Detect which cell encompasses the target text, then output its (x, y) center coordinate. 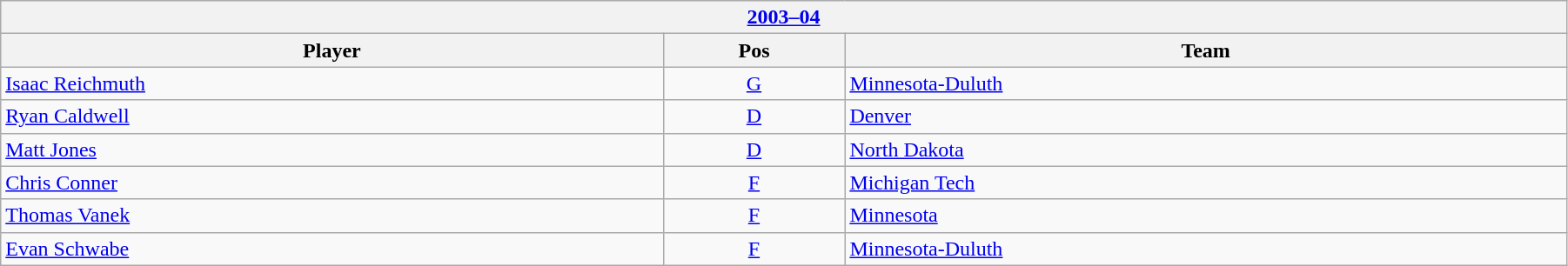
Pos (754, 50)
Evan Schwabe (332, 249)
Denver (1206, 116)
G (754, 83)
Ryan Caldwell (332, 116)
Player (332, 50)
North Dakota (1206, 150)
Matt Jones (332, 150)
Michigan Tech (1206, 183)
Thomas Vanek (332, 216)
Minnesota (1206, 216)
2003–04 (784, 17)
Isaac Reichmuth (332, 83)
Team (1206, 50)
Chris Conner (332, 183)
